Find where the given text appears and provide that cell's center as [X, Y] coordinate. 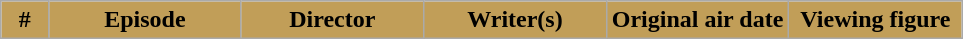
Director [332, 20]
Episode [145, 20]
Viewing figure [876, 20]
Original air date [698, 20]
Writer(s) [516, 20]
# [25, 20]
